Locate the cell with the specified text and output its [X, Y] center coordinate. 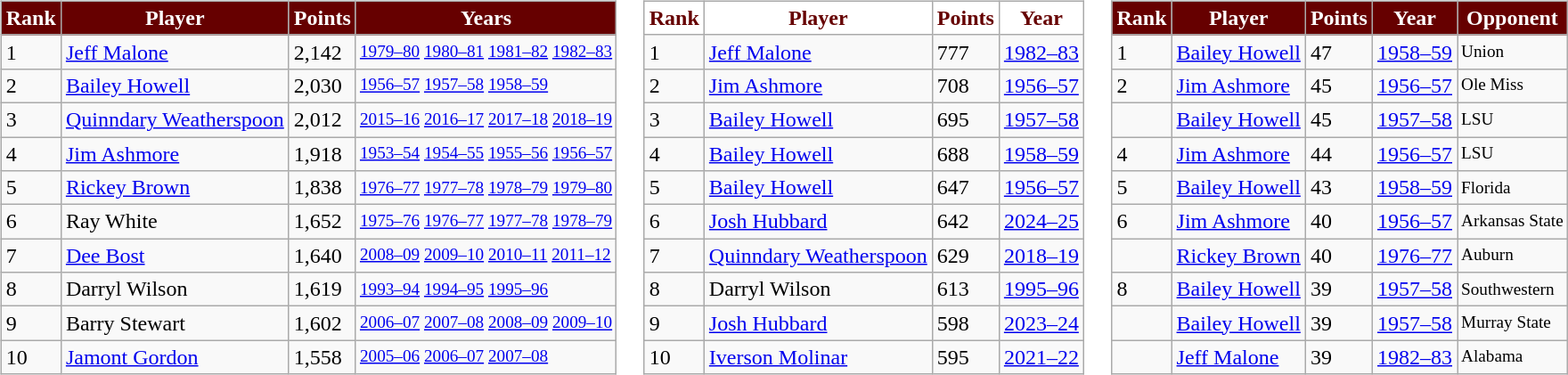
1,619 [323, 289]
Auburn [1513, 256]
2024–25 [1041, 222]
44 [1338, 154]
708 [966, 86]
595 [966, 357]
1995–96 [1041, 289]
2018–19 [1041, 256]
Alabama [1513, 357]
1975–76 1976–77 1977–78 1978–79 [486, 222]
Murray State [1513, 323]
2008–09 2009–10 2010–11 2011–12 [486, 256]
1,640 [323, 256]
47 [1338, 52]
2015–16 2016–17 2017–18 2018–19 [486, 119]
1953–54 1954–55 1955–56 1956–57 [486, 154]
1976–77 1977–78 1978–79 1979–80 [486, 188]
2023–24 [1041, 323]
Southwestern [1513, 289]
2021–22 [1041, 357]
1,838 [323, 188]
1956–57 1957–58 1958–59 [486, 86]
2,142 [323, 52]
1,652 [323, 222]
Arkansas State [1513, 222]
642 [966, 222]
1,602 [323, 323]
1,558 [323, 357]
Iverson Molinar [818, 357]
613 [966, 289]
695 [966, 119]
2,030 [323, 86]
1976–77 [1415, 256]
2005–06 2006–07 2007–08 [486, 357]
Barry Stewart [175, 323]
Ole Miss [1513, 86]
2006–07 2007–08 2008–09 2009–10 [486, 323]
43 [1338, 188]
1979–80 1980–81 1981–82 1982–83 [486, 52]
688 [966, 154]
Union [1513, 52]
Dee Bost [175, 256]
Florida [1513, 188]
Years [486, 18]
Jamont Gordon [175, 357]
598 [966, 323]
Ray White [175, 222]
2,012 [323, 119]
777 [966, 52]
Opponent [1513, 18]
1,918 [323, 154]
647 [966, 188]
1993–94 1994–95 1995–96 [486, 289]
629 [966, 256]
